Search for the cell housing the specified text and yield its (x, y) center coordinate. 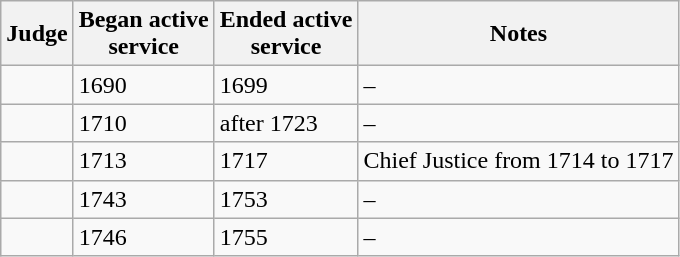
1699 (286, 85)
1743 (144, 199)
Began activeservice (144, 34)
1755 (286, 237)
1690 (144, 85)
Chief Justice from 1714 to 1717 (518, 161)
Ended activeservice (286, 34)
1713 (144, 161)
Judge (37, 34)
Notes (518, 34)
after 1723 (286, 123)
1753 (286, 199)
1710 (144, 123)
1717 (286, 161)
1746 (144, 237)
